Identify which cell holds the provided text, then report its [X, Y] central coordinate. 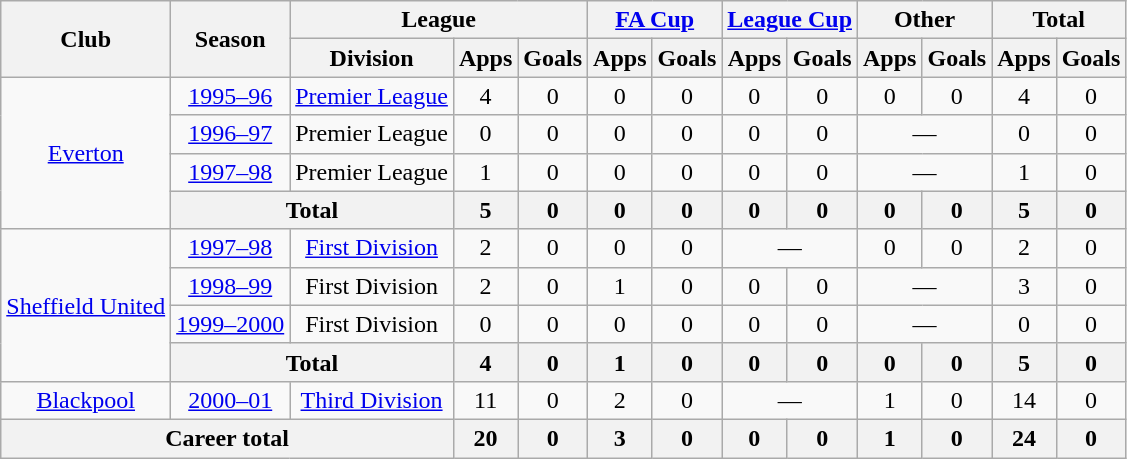
Other [925, 20]
1998–99 [230, 286]
Career total [228, 438]
Division [372, 58]
14 [1024, 400]
Everton [86, 153]
Season [230, 39]
1995–96 [230, 96]
1996–97 [230, 134]
11 [485, 400]
2000–01 [230, 400]
1999–2000 [230, 324]
Third Division [372, 400]
Sheffield United [86, 305]
Blackpool [86, 400]
20 [485, 438]
24 [1024, 438]
Club [86, 39]
League [439, 20]
FA Cup [655, 20]
League Cup [790, 20]
